Capture the cell that displays the provided text and extract its [x, y] central coordinate. 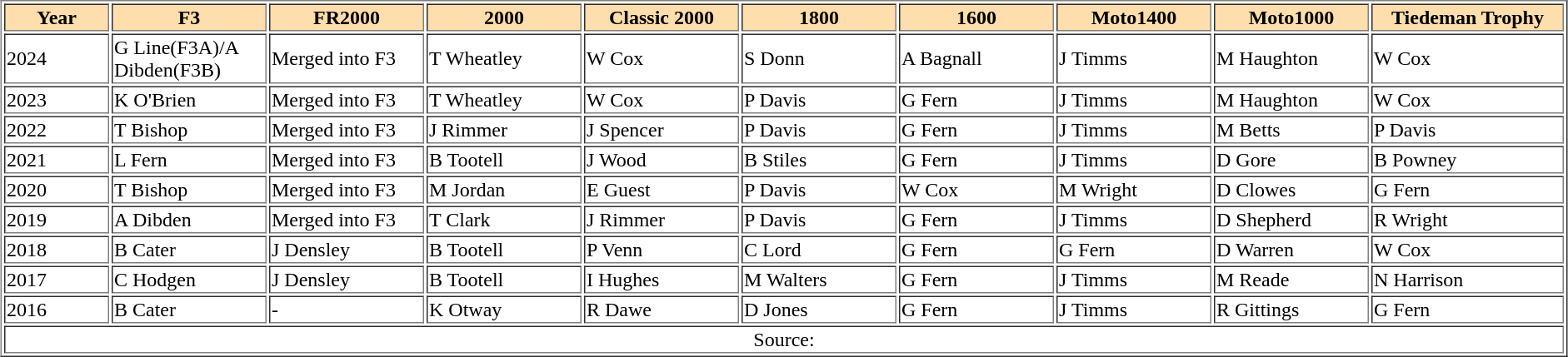
D Clowes [1291, 190]
C Lord [819, 250]
J Wood [662, 160]
Moto1000 [1291, 17]
2018 [57, 250]
Classic 2000 [662, 17]
2021 [57, 160]
2023 [57, 100]
B Powney [1468, 160]
M Betts [1291, 130]
2000 [504, 17]
R Wright [1468, 220]
2020 [57, 190]
F3 [189, 17]
K Otway [504, 310]
Tiedeman Trophy [1468, 17]
D Jones [819, 310]
Year [57, 17]
T Clark [504, 220]
L Fern [189, 160]
- [347, 310]
M Reade [1291, 280]
Source: [784, 340]
I Hughes [662, 280]
A Dibden [189, 220]
N Harrison [1468, 280]
D Shepherd [1291, 220]
E Guest [662, 190]
FR2000 [347, 17]
C Hodgen [189, 280]
D Warren [1291, 250]
D Gore [1291, 160]
M Wright [1134, 190]
M Jordan [504, 190]
1600 [976, 17]
K O'Brien [189, 100]
2022 [57, 130]
R Dawe [662, 310]
2024 [57, 58]
R Gittings [1291, 310]
1800 [819, 17]
S Donn [819, 58]
2016 [57, 310]
G Line(F3A)/A Dibden(F3B) [189, 58]
M Walters [819, 280]
A Bagnall [976, 58]
2019 [57, 220]
B Stiles [819, 160]
2017 [57, 280]
Moto1400 [1134, 17]
J Spencer [662, 130]
P Venn [662, 250]
